Locate the cell with the specified text and output its (x, y) center coordinate. 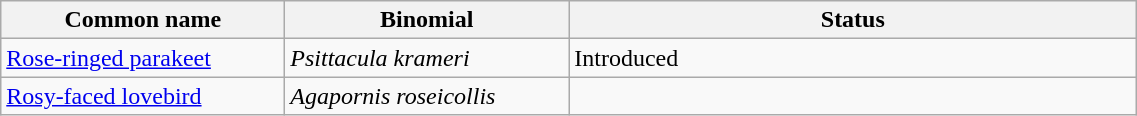
Binomial (427, 20)
Psittacula krameri (427, 58)
Introduced (853, 58)
Rose-ringed parakeet (143, 58)
Rosy-faced lovebird (143, 96)
Common name (143, 20)
Status (853, 20)
Agapornis roseicollis (427, 96)
